Extract the [X, Y] coordinate from the center of the cell holding the provided text.  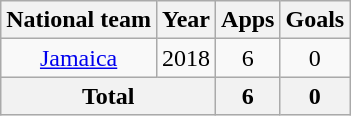
Jamaica [79, 58]
Year [186, 20]
Apps [248, 20]
2018 [186, 58]
Total [108, 96]
Goals [315, 20]
National team [79, 20]
